Capture the cell that displays the provided text and extract its [x, y] central coordinate. 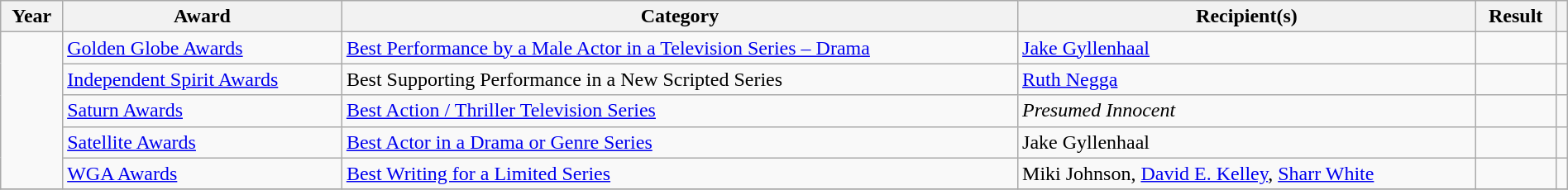
Category [680, 17]
Year [31, 17]
Best Actor in a Drama or Genre Series [680, 142]
Best Performance by a Male Actor in a Television Series – Drama [680, 48]
Miki Johnson, David E. Kelley, Sharr White [1247, 173]
Golden Globe Awards [203, 48]
Result [1515, 17]
Award [203, 17]
Best Supporting Performance in a New Scripted Series [680, 79]
Recipient(s) [1247, 17]
Best Writing for a Limited Series [680, 173]
Best Action / Thriller Television Series [680, 111]
Presumed Innocent [1247, 111]
Saturn Awards [203, 111]
Ruth Negga [1247, 79]
Satellite Awards [203, 142]
WGA Awards [203, 173]
Independent Spirit Awards [203, 79]
